Determine the (x, y) coordinate at the center of the cell enclosing the given text.  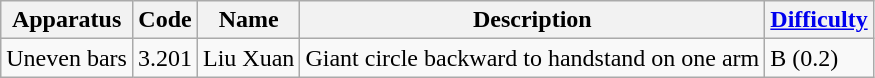
B (0.2) (819, 58)
Liu Xuan (249, 58)
Code (164, 20)
Description (532, 20)
3.201 (164, 58)
Name (249, 20)
Difficulty (819, 20)
Uneven bars (67, 58)
Giant circle backward to handstand on one arm (532, 58)
Apparatus (67, 20)
